Determine the [x, y] coordinate at the center of the cell enclosing the given text.  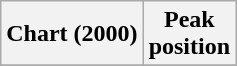
Peakposition [189, 34]
Chart (2000) [72, 34]
